Search for the cell housing the specified text and yield its [X, Y] center coordinate. 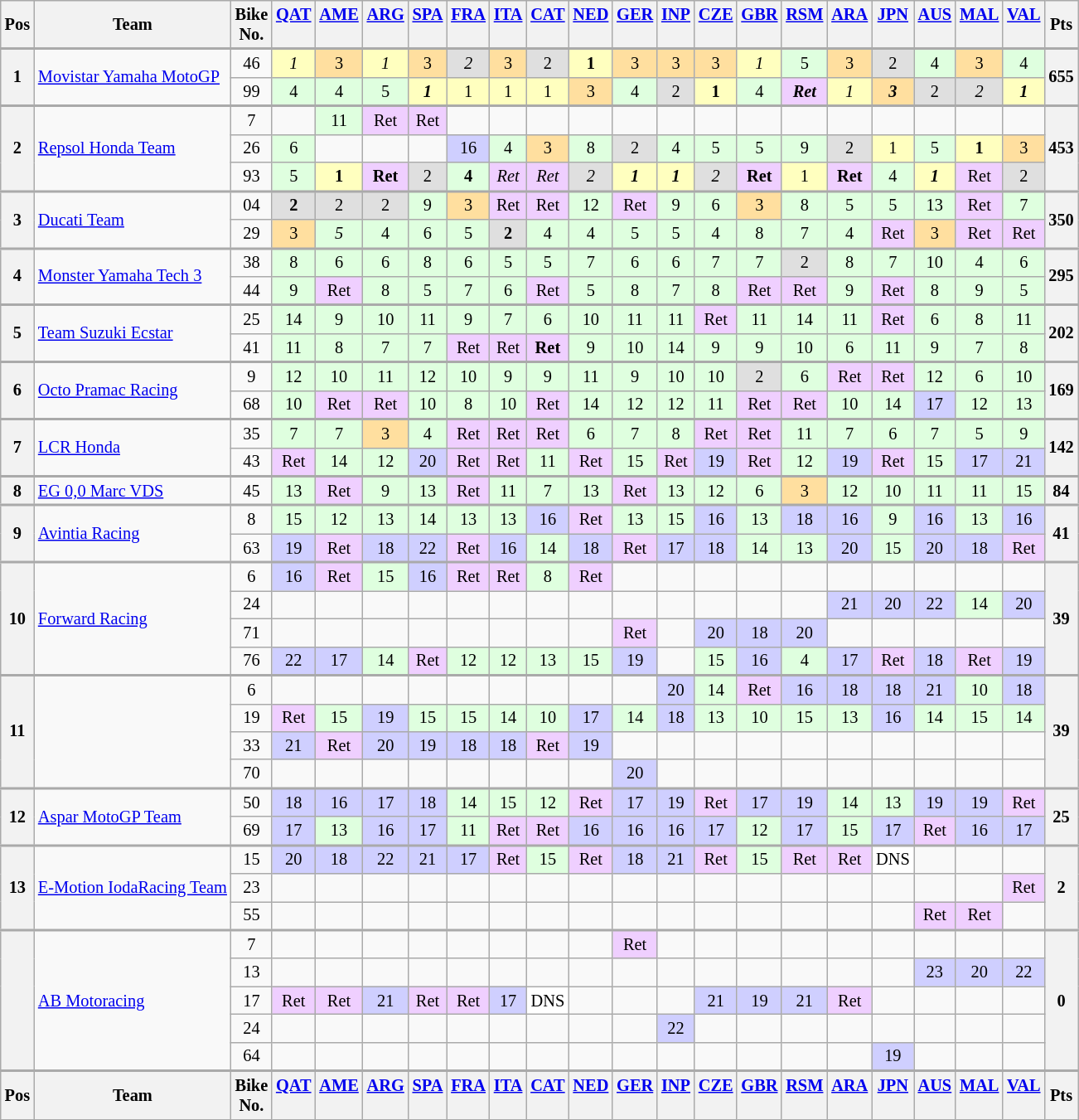
99 [252, 91]
35 [252, 433]
Ducati Team [133, 219]
350 [1061, 219]
EG 0,0 Marc VDS [133, 491]
04 [252, 205]
142 [1061, 448]
AB Motoracing [133, 1001]
71 [252, 633]
453 [1061, 148]
Movistar Yamaha MotoGP [133, 78]
43 [252, 462]
Octo Pramac Racing [133, 390]
68 [252, 405]
50 [252, 802]
76 [252, 661]
Aspar MotoGP Team [133, 816]
295 [1061, 277]
64 [252, 1056]
Team Suzuki Ecstar [133, 333]
44 [252, 290]
E-Motion IodaRacing Team [133, 887]
46 [252, 63]
69 [252, 831]
33 [252, 745]
29 [252, 233]
Repsol Honda Team [133, 148]
63 [252, 548]
38 [252, 262]
70 [252, 773]
55 [252, 915]
LCR Honda [133, 448]
Monster Yamaha Tech 3 [133, 277]
Forward Racing [133, 618]
93 [252, 177]
169 [1061, 390]
655 [1061, 78]
0 [1061, 1001]
202 [1061, 333]
26 [252, 148]
84 [1061, 491]
Avintia Racing [133, 534]
45 [252, 491]
